Detect which cell encompasses the target text, then output its (X, Y) center coordinate. 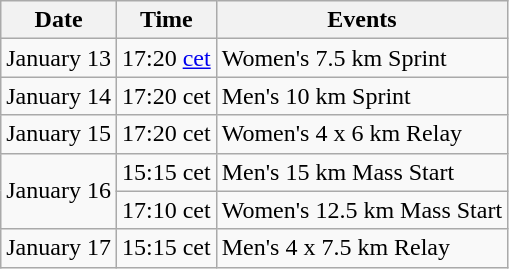
Women's 12.5 km Mass Start (362, 210)
Events (362, 20)
Time (166, 20)
January 16 (59, 191)
Women's 4 x 6 km Relay (362, 134)
Men's 10 km Sprint (362, 96)
January 13 (59, 58)
Date (59, 20)
Women's 7.5 km Sprint (362, 58)
Men's 4 x 7.5 km Relay (362, 248)
Men's 15 km Mass Start (362, 172)
January 14 (59, 96)
17:10 cet (166, 210)
January 17 (59, 248)
January 15 (59, 134)
